Capture the cell that displays the provided text and extract its (X, Y) central coordinate. 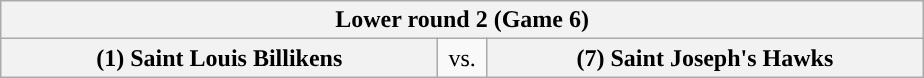
Lower round 2 (Game 6) (462, 20)
vs. (462, 58)
(7) Saint Joseph's Hawks (704, 58)
(1) Saint Louis Billikens (220, 58)
